Capture the cell that displays the provided text and extract its (x, y) central coordinate. 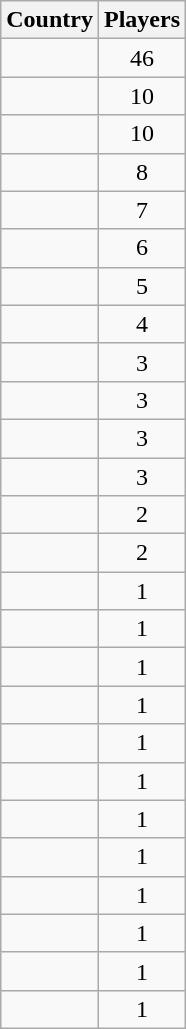
5 (142, 286)
Country (50, 20)
46 (142, 58)
7 (142, 210)
6 (142, 248)
Players (142, 20)
4 (142, 324)
8 (142, 172)
